Search for the cell housing the specified text and yield its [x, y] center coordinate. 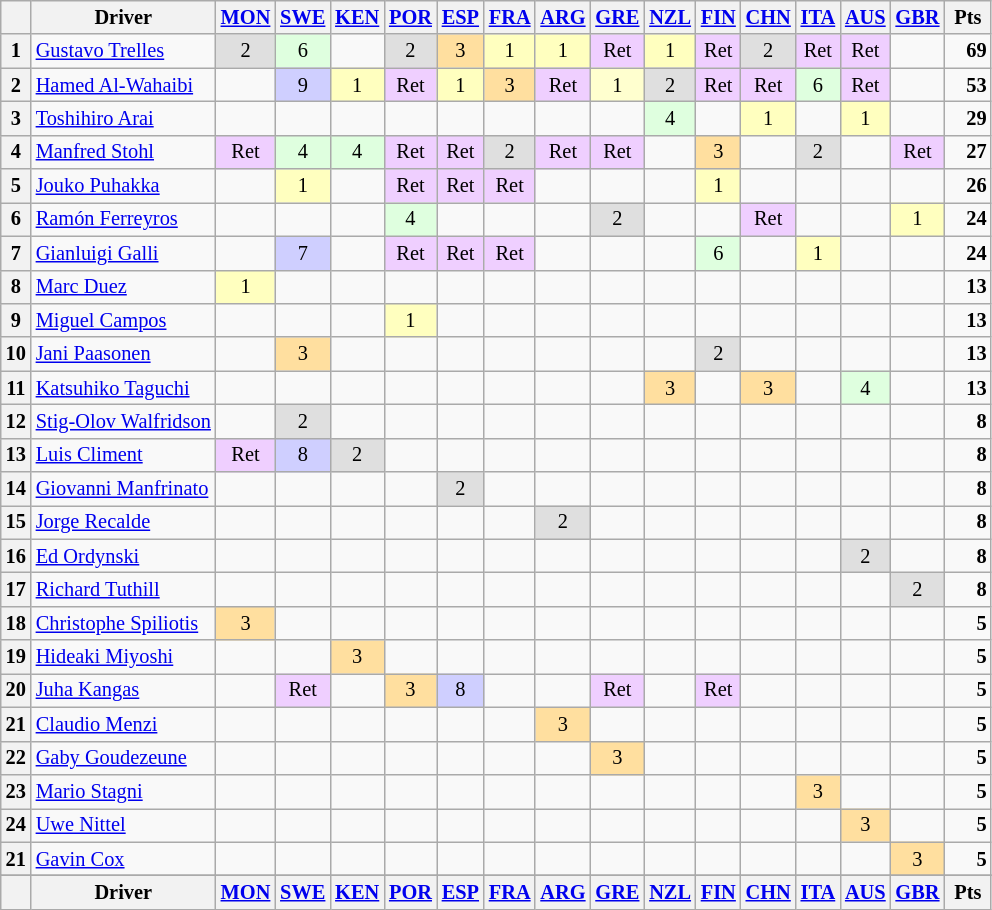
19 [16, 657]
29 [968, 118]
11 [16, 388]
Uwe Nittel [124, 825]
15 [16, 522]
Jouko Puhakka [124, 186]
Richard Tuthill [124, 589]
69 [968, 51]
Giovanni Manfrinato [124, 489]
Ramón Ferreyros [124, 219]
Ed Ordynski [124, 556]
26 [968, 186]
18 [16, 623]
Marc Duez [124, 287]
14 [16, 489]
Jorge Recalde [124, 522]
Luis Climent [124, 455]
Christophe Spiliotis [124, 623]
Mario Stagni [124, 791]
Hideaki Miyoshi [124, 657]
27 [968, 152]
20 [16, 690]
Hamed Al-Wahaibi [124, 85]
17 [16, 589]
Stig-Olov Walfridson [124, 421]
53 [968, 85]
23 [16, 791]
22 [16, 758]
Gustavo Trelles [124, 51]
Gianluigi Galli [124, 253]
Gaby Goudezeune [124, 758]
Jani Paasonen [124, 354]
Manfred Stohl [124, 152]
16 [16, 556]
12 [16, 421]
Juha Kangas [124, 690]
Claudio Menzi [124, 724]
Gavin Cox [124, 859]
Toshihiro Arai [124, 118]
Katsuhiko Taguchi [124, 388]
Miguel Campos [124, 320]
10 [16, 354]
